Provide the [x, y] coordinate of the cell's center where the given text is located.  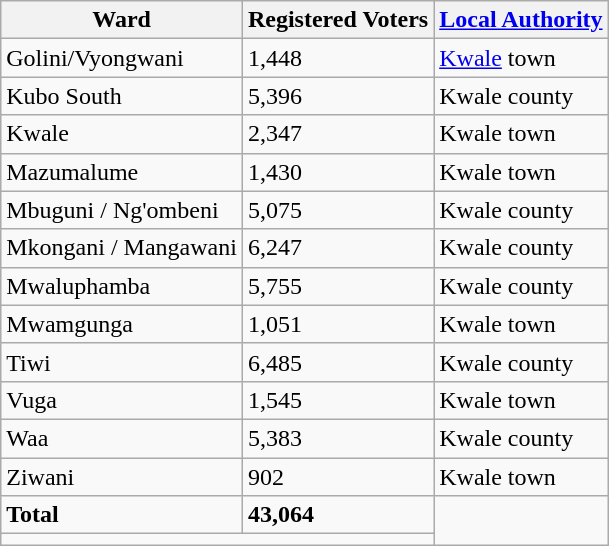
Local Authority [521, 20]
902 [338, 477]
6,485 [338, 362]
Kwale [122, 134]
1,051 [338, 324]
Ward [122, 20]
1,448 [338, 58]
Kubo South [122, 96]
Vuga [122, 400]
Mwaluphamba [122, 286]
Waa [122, 438]
Ziwani [122, 477]
6,247 [338, 248]
Mbuguni / Ng'ombeni [122, 210]
Mkongani / Mangawani [122, 248]
1,430 [338, 172]
43,064 [338, 515]
Golini/Vyongwani [122, 58]
5,755 [338, 286]
5,383 [338, 438]
1,545 [338, 400]
2,347 [338, 134]
Total [122, 515]
Mwamgunga [122, 324]
5,396 [338, 96]
5,075 [338, 210]
Registered Voters [338, 20]
Tiwi [122, 362]
Mazumalume [122, 172]
